Determine the [X, Y] coordinate at the center of the cell enclosing the given text.  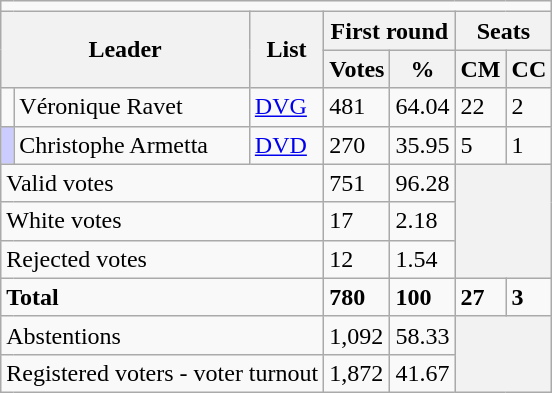
Rejected votes [162, 259]
2.18 [422, 221]
DVG [286, 107]
270 [357, 145]
CC [529, 69]
2 [529, 107]
Total [162, 297]
Seats [504, 31]
CM [480, 69]
Registered voters - voter turnout [162, 373]
Christophe Armetta [132, 145]
Abstentions [162, 335]
Valid votes [162, 183]
12 [357, 259]
Leader [126, 50]
22 [480, 107]
64.04 [422, 107]
Véronique Ravet [132, 107]
List [286, 50]
100 [422, 297]
1,872 [357, 373]
White votes [162, 221]
17 [357, 221]
First round [390, 31]
780 [357, 297]
5 [480, 145]
27 [480, 297]
3 [529, 297]
96.28 [422, 183]
1.54 [422, 259]
1 [529, 145]
481 [357, 107]
751 [357, 183]
1,092 [357, 335]
58.33 [422, 335]
35.95 [422, 145]
% [422, 69]
Votes [357, 69]
41.67 [422, 373]
DVD [286, 145]
